Find where the given text appears and provide that cell's center as [x, y] coordinate. 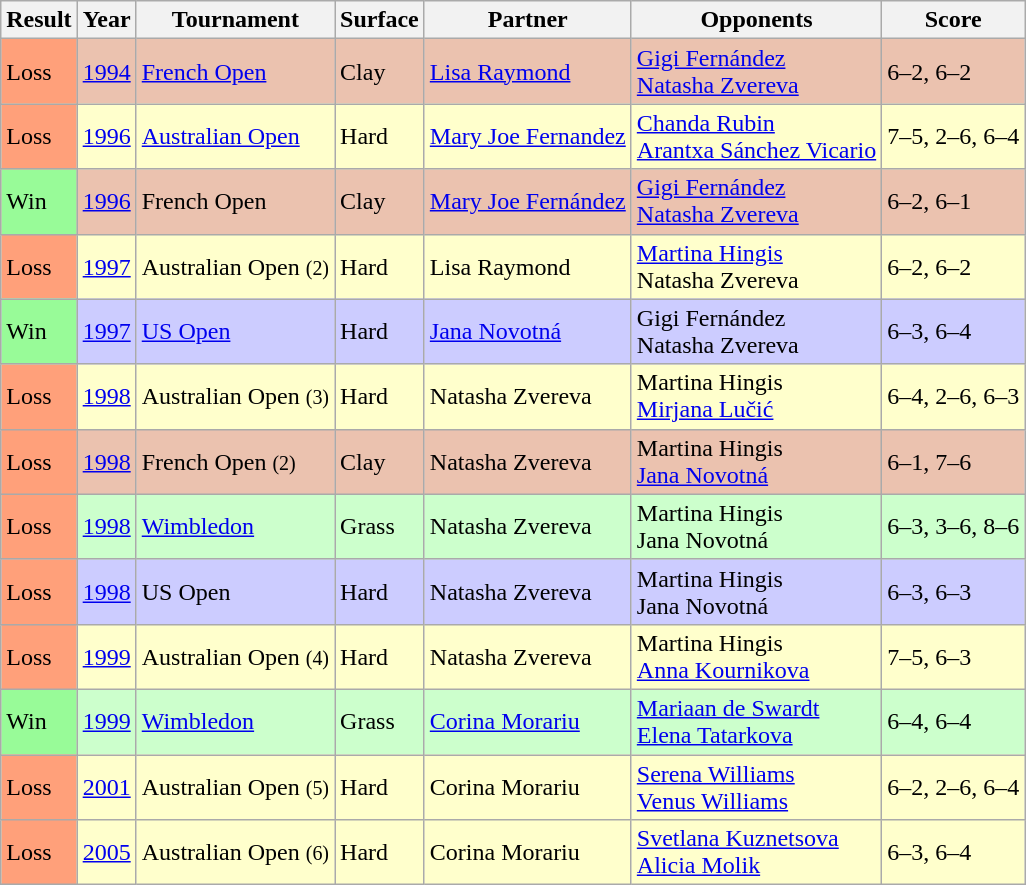
Australian Open (4) [235, 656]
6–3, 6–3 [954, 592]
Mariaan de Swardt Elena Tatarkova [756, 722]
6–2, 2–6, 6–4 [954, 786]
Tournament [235, 20]
Svetlana Kuznetsova Alicia Molik [756, 852]
Chanda Rubin Arantxa Sánchez Vicario [756, 136]
6–4, 6–4 [954, 722]
Opponents [756, 20]
French Open (2) [235, 462]
Serena Williams Venus Williams [756, 786]
Martina Hingis Mirjana Lučić [756, 396]
6–1, 7–6 [954, 462]
Mary Joe Fernandez [528, 136]
Mary Joe Fernández [528, 202]
2005 [106, 852]
2001 [106, 786]
Australian Open (3) [235, 396]
Australian Open (2) [235, 266]
Australian Open (6) [235, 852]
Australian Open (5) [235, 786]
6–2, 6–1 [954, 202]
Score [954, 20]
1994 [106, 72]
Martina Hingis Natasha Zvereva [756, 266]
7–5, 6–3 [954, 656]
Result [39, 20]
Jana Novotná [528, 332]
7–5, 2–6, 6–4 [954, 136]
Partner [528, 20]
6–4, 2–6, 6–3 [954, 396]
Year [106, 20]
6–3, 3–6, 8–6 [954, 526]
Surface [380, 20]
Martina Hingis Anna Kournikova [756, 656]
Australian Open [235, 136]
